For the text-containing cell, return its midpoint in (x, y) coordinate format. 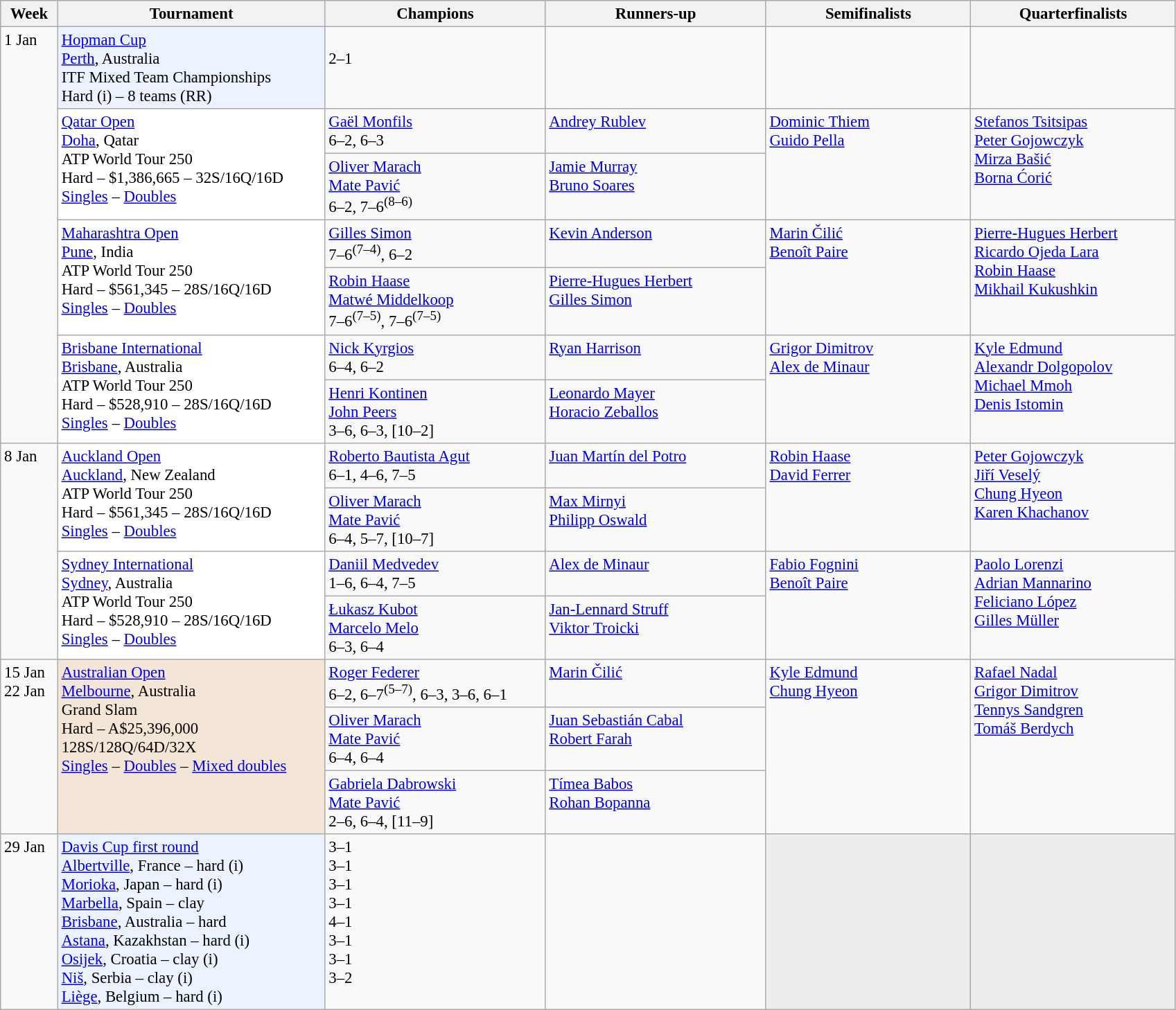
Daniil Medvedev1–6, 6–4, 7–5 (435, 574)
Fabio Fognini Benoît Paire (868, 605)
1 Jan (29, 236)
Dominic Thiem Guido Pella (868, 165)
Maharashtra Open Pune, IndiaATP World Tour 250Hard – $561,345 – 28S/16Q/16DSingles – Doubles (191, 277)
Roger Federer6–2, 6–7(5–7), 6–3, 3–6, 6–1 (435, 683)
Week (29, 14)
Andrey Rublev (656, 132)
Rafael Nadal Grigor Dimitrov Tennys Sandgren Tomáš Berdych (1073, 747)
Gaël Monfils6–2, 6–3 (435, 132)
Peter Gojowczyk Jiří Veselý Chung Hyeon Karen Khachanov (1073, 497)
Max Mirnyi Philipp Oswald (656, 520)
Brisbane International Brisbane, AustraliaATP World Tour 250Hard – $528,910 – 28S/16Q/16DSingles – Doubles (191, 389)
Oliver Marach Mate Pavić6–4, 5–7, [10–7] (435, 520)
Henri Kontinen John Peers3–6, 6–3, [10–2] (435, 411)
Pierre-Hugues Herbert Ricardo Ojeda Lara Robin Haase Mikhail Kukushkin (1073, 277)
Jamie Murray Bruno Soares (656, 187)
Oliver Marach Mate Pavić6–2, 7–6(8–6) (435, 187)
Paolo Lorenzi Adrian Mannarino Feliciano López Gilles Müller (1073, 605)
2–1 (435, 68)
Marin Čilić (656, 683)
Nick Kyrgios6–4, 6–2 (435, 357)
Tímea Babos Rohan Bopanna (656, 803)
Marin Čilić Benoît Paire (868, 277)
Tournament (191, 14)
Juan Sebastián Cabal Robert Farah (656, 739)
Champions (435, 14)
Kevin Anderson (656, 244)
Juan Martín del Potro (656, 466)
Robin Haase Matwé Middelkoop7–6(7–5), 7–6(7–5) (435, 301)
15 Jan22 Jan (29, 747)
Leonardo Mayer Horacio Zeballos (656, 411)
Gilles Simon7–6(7–4), 6–2 (435, 244)
Grigor Dimitrov Alex de Minaur (868, 389)
Runners-up (656, 14)
3–1 3–1 3–1 3–1 4–1 3–1 3–1 3–2 (435, 922)
Semifinalists (868, 14)
Oliver Marach Mate Pavić6–4, 6–4 (435, 739)
Auckland Open Auckland, New ZealandATP World Tour 250Hard – $561,345 – 28S/16Q/16DSingles – Doubles (191, 497)
29 Jan (29, 922)
Qatar Open Doha, QatarATP World Tour 250Hard – $1,386,665 – 32S/16Q/16DSingles – Doubles (191, 165)
Pierre-Hugues Herbert Gilles Simon (656, 301)
Quarterfinalists (1073, 14)
Stefanos Tsitsipas Peter Gojowczyk Mirza Bašić Borna Ćorić (1073, 165)
Sydney International Sydney, AustraliaATP World Tour 250Hard – $528,910 – 28S/16Q/16DSingles – Doubles (191, 605)
8 Jan (29, 551)
Robin Haase David Ferrer (868, 497)
Ryan Harrison (656, 357)
Jan-Lennard Struff Viktor Troicki (656, 628)
Łukasz Kubot Marcelo Melo6–3, 6–4 (435, 628)
Hopman CupPerth, AustraliaITF Mixed Team ChampionshipsHard (i) – 8 teams (RR) (191, 68)
Roberto Bautista Agut6–1, 4–6, 7–5 (435, 466)
Alex de Minaur (656, 574)
Australian Open Melbourne, AustraliaGrand SlamHard – A$25,396,000128S/128Q/64D/32XSingles – Doubles – Mixed doubles (191, 747)
Kyle Edmund Alexandr Dolgopolov Michael Mmoh Denis Istomin (1073, 389)
Kyle Edmund Chung Hyeon (868, 747)
Gabriela Dabrowski Mate Pavić 2–6, 6–4, [11–9] (435, 803)
